Extract the [X, Y] coordinate from the center of the cell holding the provided text.  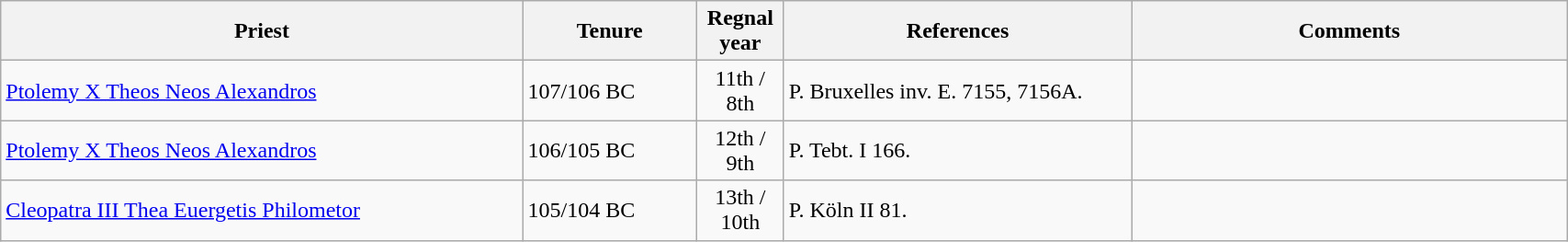
13th / 10th [740, 210]
References [957, 31]
12th / 9th [740, 151]
107/106 BC [610, 90]
11th / 8th [740, 90]
P. Köln II 81. [957, 210]
Cleopatra III Thea Euergetis Philometor [262, 210]
P. Bruxelles inv. E. 7155, 7156A. [957, 90]
106/105 BC [610, 151]
Comments [1349, 31]
105/104 BC [610, 210]
Tenure [610, 31]
Priest [262, 31]
Regnal year [740, 31]
P. Tebt. I 166. [957, 151]
